Provide the [X, Y] coordinate of the cell's center where the given text is located.  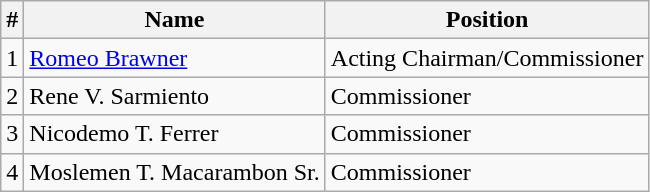
Nicodemo T. Ferrer [174, 134]
1 [12, 58]
Position [487, 20]
4 [12, 172]
3 [12, 134]
Acting Chairman/Commissioner [487, 58]
2 [12, 96]
Rene V. Sarmiento [174, 96]
Name [174, 20]
Romeo Brawner [174, 58]
# [12, 20]
Moslemen T. Macarambon Sr. [174, 172]
